Return [X, Y] of the center of cell containing provided text 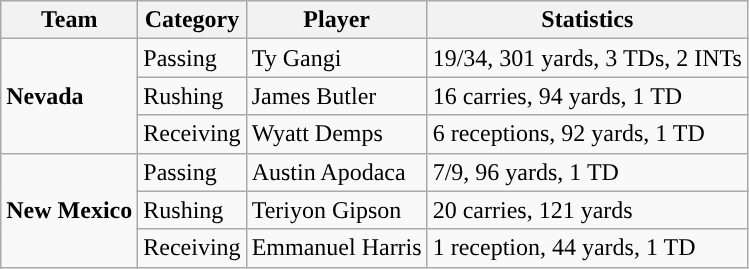
New Mexico [70, 210]
19/34, 301 yards, 3 TDs, 2 INTs [587, 58]
Emmanuel Harris [336, 248]
7/9, 96 yards, 1 TD [587, 172]
Category [192, 20]
Wyatt Demps [336, 134]
Player [336, 20]
Austin Apodaca [336, 172]
Team [70, 20]
16 carries, 94 yards, 1 TD [587, 96]
Ty Gangi [336, 58]
20 carries, 121 yards [587, 210]
Teriyon Gipson [336, 210]
6 receptions, 92 yards, 1 TD [587, 134]
Statistics [587, 20]
James Butler [336, 96]
1 reception, 44 yards, 1 TD [587, 248]
Nevada [70, 96]
